Locate the cell with the specified text and output its [X, Y] center coordinate. 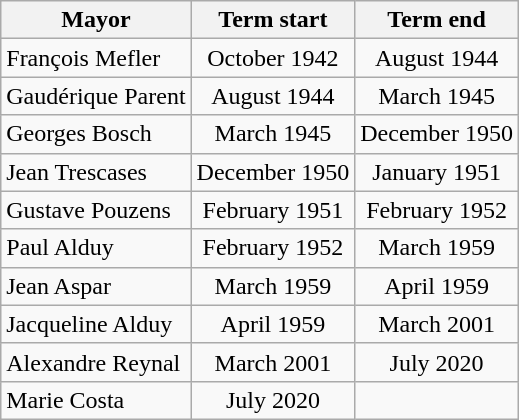
January 1951 [437, 172]
Paul Alduy [96, 248]
Gaudérique Parent [96, 96]
Marie Costa [96, 400]
François Mefler [96, 58]
Jean Trescases [96, 172]
Mayor [96, 20]
Term end [437, 20]
October 1942 [273, 58]
Jean Aspar [96, 286]
Gustave Pouzens [96, 210]
February 1951 [273, 210]
Alexandre Reynal [96, 362]
Term start [273, 20]
Georges Bosch [96, 134]
Jacqueline Alduy [96, 324]
